Search for the cell housing the specified text and yield its [x, y] center coordinate. 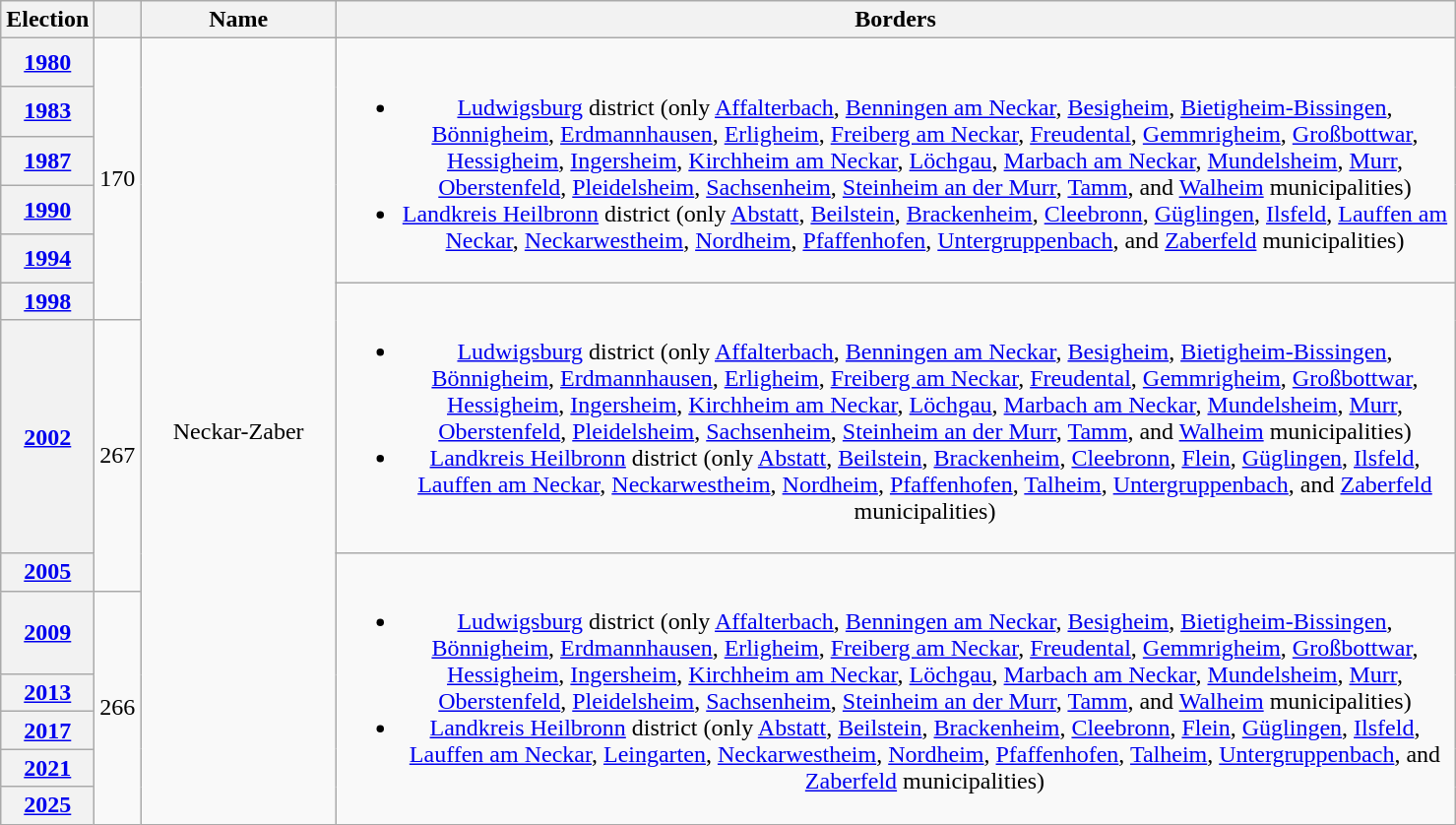
2009 [47, 632]
170 [118, 179]
266 [118, 707]
267 [118, 455]
1987 [47, 160]
2013 [47, 693]
1990 [47, 210]
2021 [47, 768]
2017 [47, 730]
1998 [47, 301]
1980 [47, 63]
2002 [47, 437]
2005 [47, 572]
2025 [47, 805]
Neckar-Zaber [238, 431]
Borders [895, 20]
Name [238, 20]
Election [47, 20]
1994 [47, 258]
1983 [47, 111]
